Pinpoint the cell where the given text exists, returning its (x, y) midpoint coordinate. 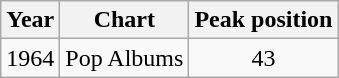
Pop Albums (124, 58)
1964 (30, 58)
Year (30, 20)
Chart (124, 20)
43 (264, 58)
Peak position (264, 20)
